Pinpoint the cell where the given text exists, returning its (X, Y) midpoint coordinate. 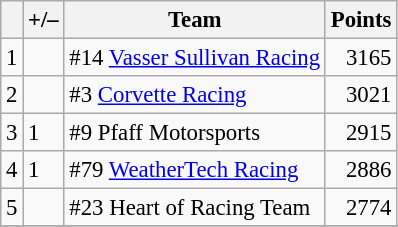
#9 Pfaff Motorsports (194, 133)
Points (360, 20)
3165 (360, 58)
2 (12, 95)
#79 WeatherTech Racing (194, 170)
#3 Corvette Racing (194, 95)
3021 (360, 95)
#14 Vasser Sullivan Racing (194, 58)
3 (12, 133)
4 (12, 170)
Team (194, 20)
5 (12, 208)
2886 (360, 170)
2774 (360, 208)
2915 (360, 133)
+/– (44, 20)
#23 Heart of Racing Team (194, 208)
